Identify which cell holds the provided text, then report its [x, y] central coordinate. 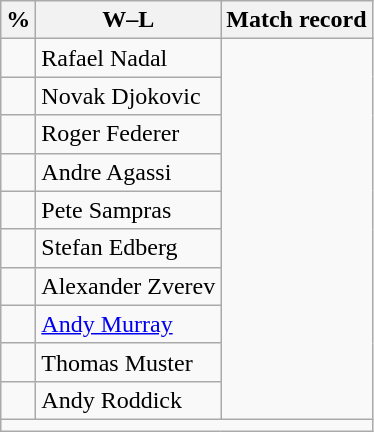
Roger Federer [128, 134]
W–L [128, 20]
Stefan Edberg [128, 248]
Thomas Muster [128, 362]
Match record [296, 20]
Andy Murray [128, 324]
Andy Roddick [128, 400]
Andre Agassi [128, 172]
Pete Sampras [128, 210]
Novak Djokovic [128, 96]
Alexander Zverev [128, 286]
% [18, 20]
Rafael Nadal [128, 58]
